Detect which cell encompasses the target text, then output its [x, y] center coordinate. 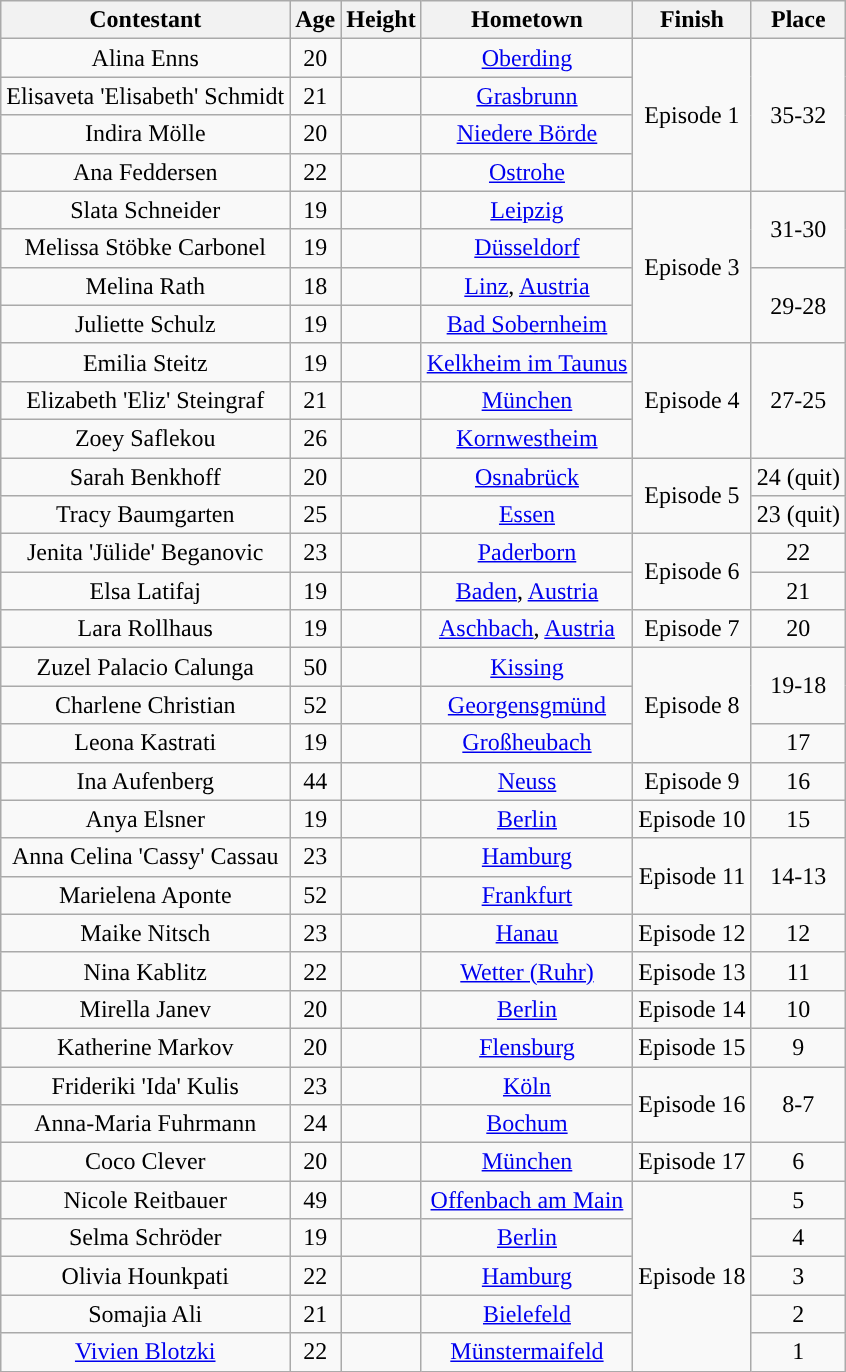
Age [316, 20]
Somajia Ali [146, 1314]
2 [798, 1314]
Ana Feddersen [146, 172]
44 [316, 781]
Episode 16 [692, 1104]
Kelkheim im Taunus [527, 362]
Osnabrück [527, 477]
Episode 7 [692, 629]
Indira Mölle [146, 134]
Episode 11 [692, 876]
Essen [527, 515]
19-18 [798, 686]
Episode 6 [692, 572]
Offenbach am Main [527, 1200]
Ostrohe [527, 172]
24 (quit) [798, 477]
Height [381, 20]
Tracy Baumgarten [146, 515]
Oberding [527, 58]
Olivia Hounkpati [146, 1276]
14-13 [798, 876]
Flensburg [527, 1047]
Mirella Janev [146, 1009]
Jenita 'Jülide' Beganovic [146, 553]
50 [316, 667]
15 [798, 819]
12 [798, 933]
Episode 5 [692, 496]
Episode 3 [692, 267]
31-30 [798, 229]
Alina Enns [146, 58]
Frankfurt [527, 895]
Leona Kastrati [146, 743]
24 [316, 1124]
Aschbach, Austria [527, 629]
Linz, Austria [527, 286]
Place [798, 20]
Ina Aufenberg [146, 781]
Finish [692, 20]
Marielena Aponte [146, 895]
Düsseldorf [527, 248]
Selma Schröder [146, 1238]
Neuss [527, 781]
Melina Rath [146, 286]
Niedere Börde [527, 134]
Nina Kablitz [146, 971]
Großheubach [527, 743]
1 [798, 1352]
Episode 17 [692, 1162]
Episode 4 [692, 400]
Contestant [146, 20]
5 [798, 1200]
Georgensgmünd [527, 705]
Katherine Markov [146, 1047]
Episode 1 [692, 115]
17 [798, 743]
18 [316, 286]
Elizabeth 'Eliz' Steingraf [146, 400]
Slata Schneider [146, 210]
Charlene Christian [146, 705]
Grasbrunn [527, 96]
23 (quit) [798, 515]
25 [316, 515]
Nicole Reitbauer [146, 1200]
26 [316, 438]
Leipzig [527, 210]
Münstermaifeld [527, 1352]
Wetter (Ruhr) [527, 971]
Maike Nitsch [146, 933]
Köln [527, 1085]
Vivien Blotzki [146, 1352]
27-25 [798, 400]
Zoey Saflekou [146, 438]
10 [798, 1009]
Coco Clever [146, 1162]
Melissa Stöbke Carbonel [146, 248]
35-32 [798, 115]
Episode 18 [692, 1276]
Episode 8 [692, 705]
Paderborn [527, 553]
Zuzel Palacio Calunga [146, 667]
Emilia Steitz [146, 362]
Episode 10 [692, 819]
Kissing [527, 667]
Episode 14 [692, 1009]
Anna Celina 'Cassy' Cassau [146, 857]
Anya Elsner [146, 819]
Juliette Schulz [146, 324]
Baden, Austria [527, 591]
16 [798, 781]
3 [798, 1276]
Episode 9 [692, 781]
Sarah Benkhoff [146, 477]
Elsa Latifaj [146, 591]
Episode 13 [692, 971]
Bad Sobernheim [527, 324]
Lara Rollhaus [146, 629]
Hanau [527, 933]
8-7 [798, 1104]
Hometown [527, 20]
29-28 [798, 305]
Kornwestheim [527, 438]
Bielefeld [527, 1314]
Anna-Maria Fuhrmann [146, 1124]
4 [798, 1238]
Episode 12 [692, 933]
6 [798, 1162]
Elisaveta 'Elisabeth' Schmidt [146, 96]
Bochum [527, 1124]
Frideriki 'Ida' Kulis [146, 1085]
49 [316, 1200]
11 [798, 971]
9 [798, 1047]
Episode 15 [692, 1047]
